Determine the [x, y] coordinate at the center of the cell enclosing the given text.  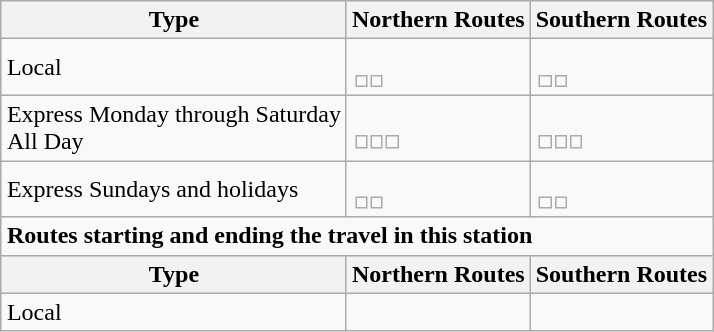
Express Sundays and holidays [174, 188]
Routes starting and ending the travel in this station [356, 236]
Express Monday through SaturdayAll Day [174, 128]
